Detect which cell encompasses the target text, then output its [X, Y] center coordinate. 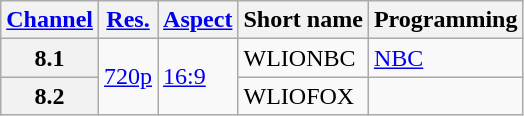
720p [128, 77]
8.1 [50, 58]
Channel [50, 20]
Res. [128, 20]
Aspect [198, 20]
16:9 [198, 77]
WLIONBC [303, 58]
Short name [303, 20]
Programming [446, 20]
8.2 [50, 96]
WLIOFOX [303, 96]
NBC [446, 58]
